Output the [X, Y] coordinate of the center of the cell containing the given text.  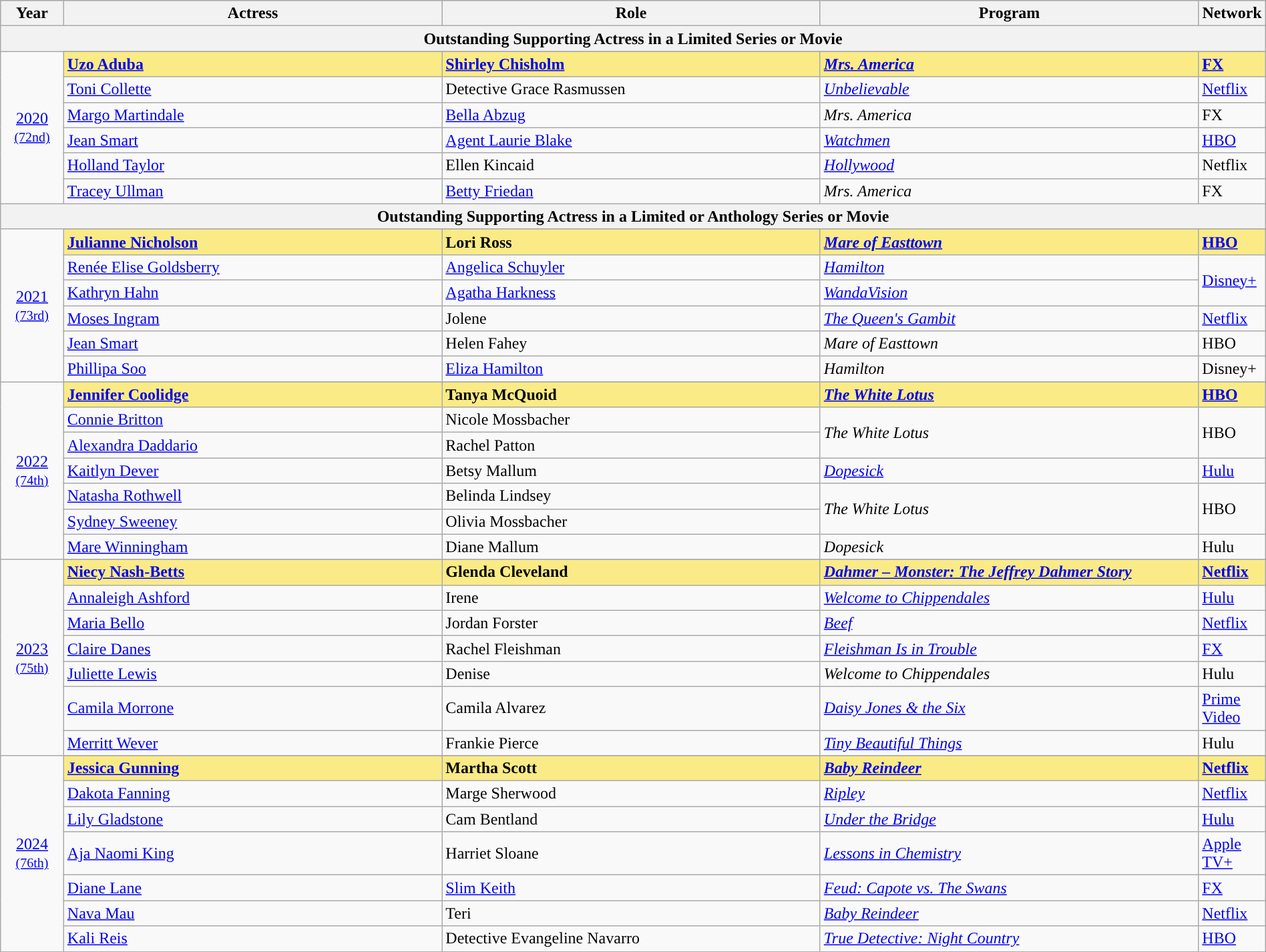
Camila Morrone [252, 708]
Martha Scott [631, 768]
Daisy Jones & the Six [1010, 708]
Holland Taylor [252, 166]
Olivia Mossbacher [631, 521]
Slim Keith [631, 888]
Aja Naomi King [252, 853]
Sydney Sweeney [252, 521]
Under the Bridge [1010, 819]
Apple TV+ [1232, 853]
Rachel Patton [631, 445]
Teri [631, 913]
Jolene [631, 318]
Alexandra Daddario [252, 445]
Mare Winningham [252, 547]
Eliza Hamilton [631, 369]
Tiny Beautiful Things [1010, 743]
The Queen's Gambit [1010, 318]
Nava Mau [252, 913]
Agatha Harkness [631, 292]
Ellen Kincaid [631, 166]
Network [1232, 13]
2023(75th) [32, 657]
Frankie Pierce [631, 743]
Denise [631, 674]
Juliette Lewis [252, 674]
Kathryn Hahn [252, 292]
Actress [252, 13]
Tracey Ullman [252, 191]
2020(72nd) [32, 128]
Margo Martindale [252, 115]
Diane Mallum [631, 547]
Irene [631, 598]
Toni Collette [252, 89]
2024(76th) [32, 853]
Outstanding Supporting Actress in a Limited Series or Movie [633, 39]
Jessica Gunning [252, 768]
Glenda Cleveland [631, 572]
Beef [1010, 623]
WandaVision [1010, 292]
Dahmer – Monster: The Jeffrey Dahmer Story [1010, 572]
Feud: Capote vs. The Swans [1010, 888]
Julianne Nicholson [252, 242]
Annaleigh Ashford [252, 598]
Role [631, 13]
Fleishman Is in Trouble [1010, 648]
Kaitlyn Dever [252, 471]
2022(74th) [32, 471]
Ripley [1010, 794]
Lily Gladstone [252, 819]
Angelica Schuyler [631, 267]
Renée Elise Goldsberry [252, 267]
Lori Ross [631, 242]
Betty Friedan [631, 191]
Moses Ingram [252, 318]
Harriet Sloane [631, 853]
Prime Video [1232, 708]
Connie Britton [252, 420]
Claire Danes [252, 648]
Outstanding Supporting Actress in a Limited or Anthology Series or Movie [633, 216]
Jordan Forster [631, 623]
Marge Sherwood [631, 794]
Kali Reis [252, 939]
Tanya McQuoid [631, 395]
Betsy Mallum [631, 471]
Hollywood [1010, 166]
Program [1010, 13]
Dakota Fanning [252, 794]
2021(73rd) [32, 305]
Shirley Chisholm [631, 64]
Merritt Wever [252, 743]
True Detective: Night Country [1010, 939]
Bella Abzug [631, 115]
Helen Fahey [631, 344]
Detective Evangeline Navarro [631, 939]
Natasha Rothwell [252, 496]
Niecy Nash-Betts [252, 572]
Year [32, 13]
Rachel Fleishman [631, 648]
Nicole Mossbacher [631, 420]
Detective Grace Rasmussen [631, 89]
Lessons in Chemistry [1010, 853]
Jennifer Coolidge [252, 395]
Diane Lane [252, 888]
Belinda Lindsey [631, 496]
Agent Laurie Blake [631, 140]
Uzo Aduba [252, 64]
Watchmen [1010, 140]
Cam Bentland [631, 819]
Camila Alvarez [631, 708]
Maria Bello [252, 623]
Phillipa Soo [252, 369]
Unbelievable [1010, 89]
